Return the (X, Y) coordinate for the center point of the cell that contains the specified text.  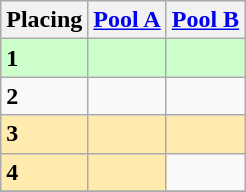
3 (44, 134)
Pool B (205, 20)
1 (44, 58)
Pool A (127, 20)
Placing (44, 20)
4 (44, 172)
2 (44, 96)
